Identify which cell holds the provided text, then report its [x, y] central coordinate. 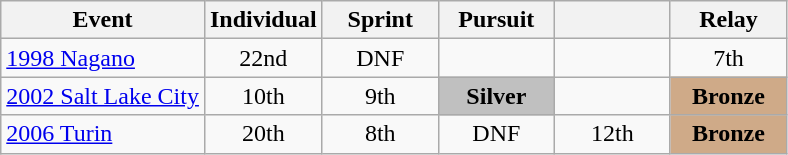
10th [263, 96]
Pursuit [496, 20]
Individual [263, 20]
8th [380, 134]
Sprint [380, 20]
7th [728, 58]
1998 Nagano [103, 58]
9th [380, 96]
Relay [728, 20]
Silver [496, 96]
2002 Salt Lake City [103, 96]
20th [263, 134]
Event [103, 20]
2006 Turin [103, 134]
12th [612, 134]
22nd [263, 58]
